Extract the [X, Y] coordinate from the center of the cell holding the provided text.  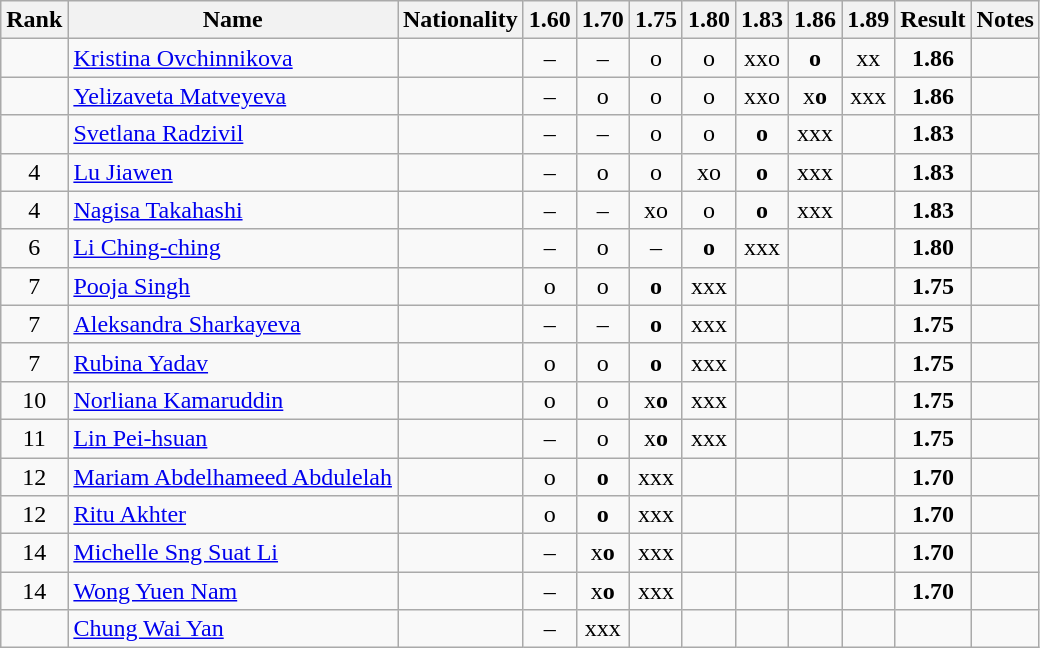
Notes [1005, 20]
Wong Yuen Nam [233, 591]
Name [233, 20]
Rubina Yadav [233, 362]
Lu Jiawen [233, 172]
Svetlana Radzivil [233, 134]
Li Ching-ching [233, 248]
xx [868, 58]
Lin Pei-hsuan [233, 438]
Nagisa Takahashi [233, 210]
Chung Wai Yan [233, 629]
Result [933, 20]
10 [34, 400]
Mariam Abdelhameed Abdulelah [233, 477]
Rank [34, 20]
Kristina Ovchinnikova [233, 58]
1.60 [550, 20]
Pooja Singh [233, 286]
11 [34, 438]
Yelizaveta Matveyeva [233, 96]
Ritu Akhter [233, 515]
1.89 [868, 20]
Michelle Sng Suat Li [233, 553]
Nationality [461, 20]
6 [34, 248]
Norliana Kamaruddin [233, 400]
Aleksandra Sharkayeva [233, 324]
